Pinpoint the cell where the given text exists, returning its [x, y] midpoint coordinate. 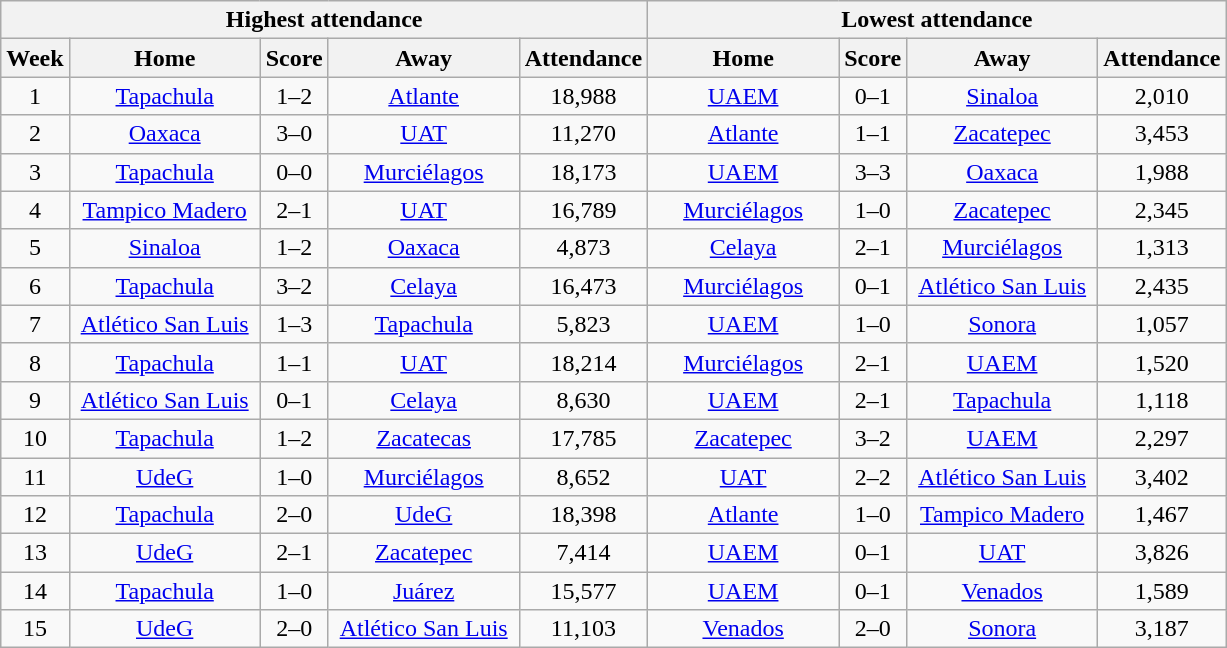
2 [35, 134]
Juárez [424, 591]
1,520 [1162, 362]
0–0 [294, 172]
17,785 [583, 438]
12 [35, 515]
6 [35, 286]
3,453 [1162, 134]
2–2 [873, 477]
4,873 [583, 248]
1–3 [294, 324]
Lowest attendance [937, 20]
2,435 [1162, 286]
Week [35, 58]
4 [35, 210]
8,630 [583, 400]
13 [35, 553]
8,652 [583, 477]
1,313 [1162, 248]
16,789 [583, 210]
1,589 [1162, 591]
1,467 [1162, 515]
15,577 [583, 591]
1,057 [1162, 324]
3–3 [873, 172]
1,988 [1162, 172]
11 [35, 477]
Zacatecas [424, 438]
11,103 [583, 629]
14 [35, 591]
3–0 [294, 134]
3 [35, 172]
18,398 [583, 515]
Highest attendance [324, 20]
16,473 [583, 286]
2,010 [1162, 96]
9 [35, 400]
18,173 [583, 172]
1,118 [1162, 400]
5,823 [583, 324]
3,826 [1162, 553]
2,345 [1162, 210]
18,214 [583, 362]
10 [35, 438]
5 [35, 248]
7,414 [583, 553]
2,297 [1162, 438]
11,270 [583, 134]
8 [35, 362]
3,402 [1162, 477]
3,187 [1162, 629]
7 [35, 324]
1 [35, 96]
18,988 [583, 96]
15 [35, 629]
